For the text-containing cell, return its midpoint in [X, Y] coordinate format. 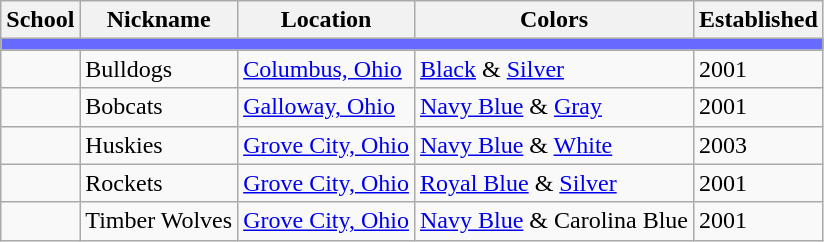
Royal Blue & Silver [554, 183]
Colors [554, 20]
Location [326, 20]
Navy Blue & Carolina Blue [554, 221]
Timber Wolves [159, 221]
Galloway, Ohio [326, 107]
School [40, 20]
Rockets [159, 183]
Nickname [159, 20]
Huskies [159, 145]
Columbus, Ohio [326, 69]
Navy Blue & White [554, 145]
2003 [759, 145]
Black & Silver [554, 69]
Established [759, 20]
Navy Blue & Gray [554, 107]
Bobcats [159, 107]
Bulldogs [159, 69]
